For the text-containing cell, return its midpoint in [x, y] coordinate format. 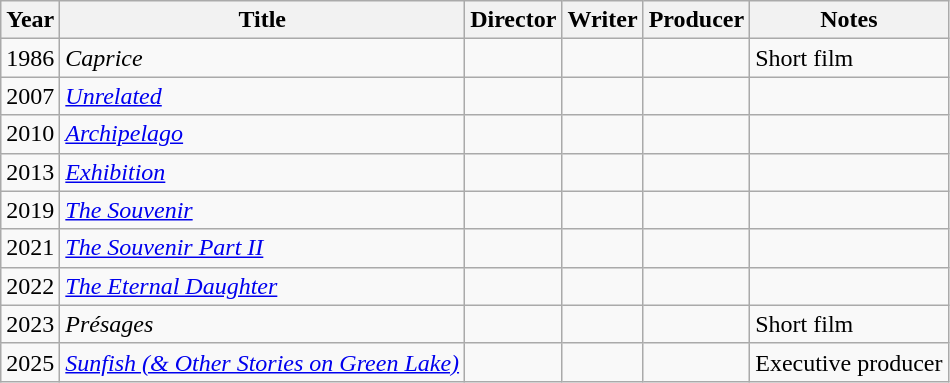
The Souvenir Part II [262, 248]
The Souvenir [262, 210]
Year [30, 20]
Notes [849, 20]
Writer [602, 20]
Exhibition [262, 172]
2019 [30, 210]
2013 [30, 172]
2007 [30, 96]
2022 [30, 286]
2025 [30, 362]
Producer [696, 20]
The Eternal Daughter [262, 286]
Présages [262, 324]
Unrelated [262, 96]
Director [514, 20]
2023 [30, 324]
Caprice [262, 58]
Title [262, 20]
Archipelago [262, 134]
1986 [30, 58]
2021 [30, 248]
Sunfish (& Other Stories on Green Lake) [262, 362]
Executive producer [849, 362]
2010 [30, 134]
